For the text-containing cell, return its midpoint in (x, y) coordinate format. 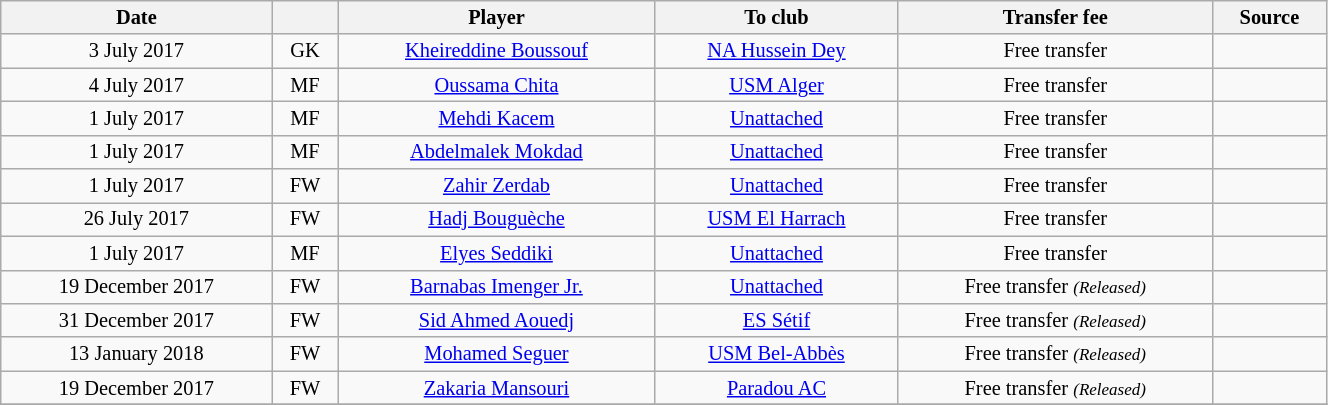
Player (496, 17)
To club (776, 17)
Barnabas Imenger Jr. (496, 287)
Elyes Seddiki (496, 253)
Hadj Bouguèche (496, 219)
Zakaria Mansouri (496, 388)
4 July 2017 (136, 85)
13 January 2018 (136, 354)
ES Sétif (776, 320)
GK (305, 51)
Kheireddine Boussouf (496, 51)
Sid Ahmed Aouedj (496, 320)
USM Bel-Abbès (776, 354)
USM El Harrach (776, 219)
31 December 2017 (136, 320)
Abdelmalek Mokdad (496, 152)
Paradou AC (776, 388)
3 July 2017 (136, 51)
Transfer fee (1055, 17)
Mohamed Seguer (496, 354)
USM Alger (776, 85)
NA Hussein Dey (776, 51)
Oussama Chita (496, 85)
Date (136, 17)
26 July 2017 (136, 219)
Mehdi Kacem (496, 118)
Source (1269, 17)
Zahir Zerdab (496, 186)
